Return [x, y] of the center of cell containing provided text 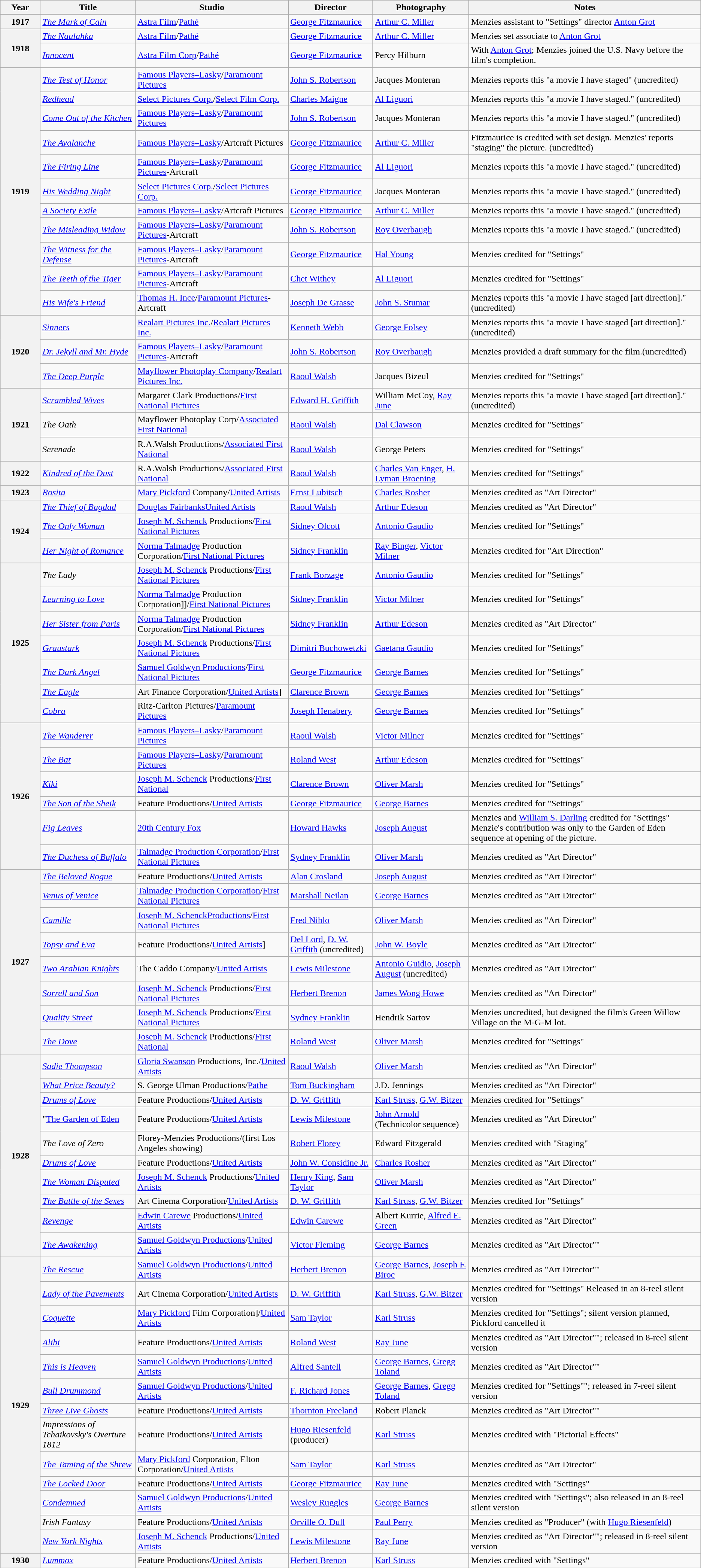
George Barnes, Joseph F. Biroc [421, 1269]
Select Pictures Corp./Select Film Corp. [212, 99]
John S. Stumar [421, 303]
Realart Pictures Inc./Realart Pictures Inc. [212, 327]
1929 [20, 1405]
Kindred of the Dust [88, 473]
Albert Kurrie, Alfred E. Green [421, 1220]
The Locked Door [88, 1483]
Director [331, 7]
Florey-Menzies Productions/(first Los Angeles showing) [212, 1143]
Thomas H. Ince/Paramount Pictures-Artcraft [212, 303]
The Rescue [88, 1269]
The Oath [88, 424]
Menzies credited with "Staging" [585, 1143]
1926 [20, 796]
Three Live Ghosts [88, 1410]
His Wedding Night [88, 191]
Kiki [88, 784]
Del Lord, D. W. Griffith (uncredited) [331, 944]
Gaetana Gaudio [421, 648]
The Lady [88, 575]
Mayflower Photoplay Company/Realart Pictures Inc. [212, 376]
1918 [20, 48]
Howard Hawks [331, 828]
Marshall Neilan [331, 895]
The Firing Line [88, 167]
Revenge [88, 1220]
Fitzmaurice is credited with set design. Menzies' reports "staging" the picture. (uncredited) [585, 142]
Menzies credited for "Settings"; silent version planned, Pickford cancelled it [585, 1318]
James Wong Howe [421, 993]
Sidney Olcott [331, 526]
The Caddo Company/United Artists [212, 969]
Jacques Bizeul [421, 376]
The Thief of Bagdad [88, 507]
Mary Pickford Company/United Artists [212, 493]
The Battle of the Sexes [88, 1201]
Menzies provided a draft summary for the film.(uncredited) [585, 352]
Joseph M. SchenckProductions/First National Pictures [212, 920]
Orville O. Dull [331, 1522]
With Anton Grot; Menzies joined the U.S. Navy before the film's completion. [585, 55]
Edward Fitzgerald [421, 1143]
Dal Clawson [421, 424]
Menzies credited with "Pictorial Effects" [585, 1435]
Ray Binger, Victor Milner [421, 550]
Year [20, 7]
Chet Withey [331, 278]
Scrambled Wives [88, 401]
Feature Productions/United Artists] [212, 944]
Ernst Lubitsch [331, 493]
Hendrik Sartov [421, 1017]
Mayflower Photoplay Corp/Associated First National [212, 424]
Photography [421, 7]
His Wife's Friend [88, 303]
Redhead [88, 99]
Innocent [88, 55]
The Love of Zero [88, 1143]
Sinners [88, 327]
The Mark of Cain [88, 22]
Joseph De Grasse [331, 303]
Studio [212, 7]
Victor Fleming [331, 1245]
Irish Fantasy [88, 1522]
Hugo Riesenfeld (producer) [331, 1435]
Menzies credited as "Producer" (with Hugo Riesenfeld) [585, 1522]
Wesley Ruggles [331, 1502]
Condemned [88, 1502]
Alibi [88, 1342]
Antonio Guidio, Joseph August (uncredited) [421, 969]
New York Nights [88, 1541]
1923 [20, 493]
Menzies credited for "Art Direction" [585, 550]
The Bat [88, 760]
The Test of Honor [88, 79]
The Naulahka [88, 36]
The Son of the Sheik [88, 803]
A Society Exile [88, 210]
This is Heaven [88, 1367]
J.D. Jennings [421, 1086]
The Woman Disputed [88, 1182]
Fig Leaves [88, 828]
Edward H. Griffith [331, 401]
Sorrell and Son [88, 993]
Alan Crosland [331, 876]
Astra Film Corp/Pathé [212, 55]
Douglas FairbanksUnited Artists [212, 507]
"The Garden of Eden [88, 1119]
What Price Beauty? [88, 1086]
The Only Woman [88, 526]
Robert Florey [331, 1143]
Select Pictures Corp./Select Pictures Corp. [212, 191]
Paul Perry [421, 1522]
The Deep Purple [88, 376]
Joseph Henabery [331, 711]
Dr. Jekyll and Mr. Hyde [88, 352]
Bull Drummond [88, 1391]
1921 [20, 424]
Menzies credited for "Settings" Released in an 8-reel silent version [585, 1294]
Lummox [88, 1561]
Percy Hilburn [421, 55]
The Awakening [88, 1245]
Menzies reports this "a movie I have staged" (uncredited) [585, 79]
Sadie Thompson [88, 1066]
Notes [585, 7]
Robert Planck [421, 1410]
Menzies credited with "Settings"; also released in an 8-reel silent version [585, 1502]
1930 [20, 1561]
Henry King, Sam Taylor [331, 1182]
Rosita [88, 493]
Coquette [88, 1318]
F. Richard Jones [331, 1391]
Charles Van Enger, H. Lyman Broening [421, 473]
Two Arabian Knights [88, 969]
Menzies credited for "Settings""; released in 7-reel silent version [585, 1391]
The Beloved Rogue [88, 876]
The Eagle [88, 692]
The Duchess of Buffalo [88, 857]
The Dove [88, 1042]
Mary Pickford Corporation, Elton Corporation/United Artists [212, 1464]
The Witness for the Defense [88, 254]
The Wanderer [88, 735]
George Peters [421, 449]
George Folsey [421, 327]
Camille [88, 920]
The Dark Angel [88, 672]
1922 [20, 473]
Thornton Freeland [331, 1410]
The Taming of the Shrew [88, 1464]
Venus of Venice [88, 895]
Gloria Swanson Productions, Inc./United Artists [212, 1066]
20th Century Fox [212, 828]
Charles Maigne [331, 99]
1924 [20, 531]
Topsy and Eva [88, 944]
Menzies set associate to Anton Grot [585, 36]
Dimitri Buchowetzki [331, 648]
Her Night of Romance [88, 550]
John W. Considine Jr. [331, 1163]
1928 [20, 1156]
Impressions of Tchaikovsky's Overture 1812 [88, 1435]
Fred Niblo [331, 920]
The Avalanche [88, 142]
Menzies assistant to "Settings" director Anton Grot [585, 22]
Title [88, 7]
1917 [20, 22]
Menzies and William S. Darling credited for "Settings" Menzie's contribution was only to the Garden of Eden sequence at opening of the picture. [585, 828]
Learning to Love [88, 599]
Norma Talmadge Production Corporation]]/First National Pictures [212, 599]
Quality Street [88, 1017]
Kenneth Webb [331, 327]
1919 [20, 191]
1920 [20, 352]
William McCoy, Ray June [421, 401]
Lady of the Pavements [88, 1294]
1927 [20, 962]
John Arnold (Technicolor sequence) [421, 1119]
Come Out of the Kitchen [88, 118]
The Teeth of the Tiger [88, 278]
1925 [20, 643]
Edwin Carewe Productions/United Artists [212, 1220]
Menzies uncredited, but designed the film's Green Willow Village on the M-G-M lot. [585, 1017]
Hal Young [421, 254]
Mary Pickford Film Corporation]/United Artists [212, 1318]
Graustark [88, 648]
Edwin Carewe [331, 1220]
Art Finance Corporation/United Artists] [212, 692]
Alfred Santell [331, 1367]
Samuel Goldwyn Productions/First National Pictures [212, 672]
Cobra [88, 711]
Ritz-Carlton Pictures/Paramount Pictures [212, 711]
Frank Borzage [331, 575]
The Misleading Widow [88, 230]
S. George Ulman Productions/Pathe [212, 1086]
Serenade [88, 449]
Tom Buckingham [331, 1086]
Her Sister from Paris [88, 624]
John W. Boyle [421, 944]
Margaret Clark Productions/First National Pictures [212, 401]
